From the cell containing the given text, extract its center point as (x, y) coordinate. 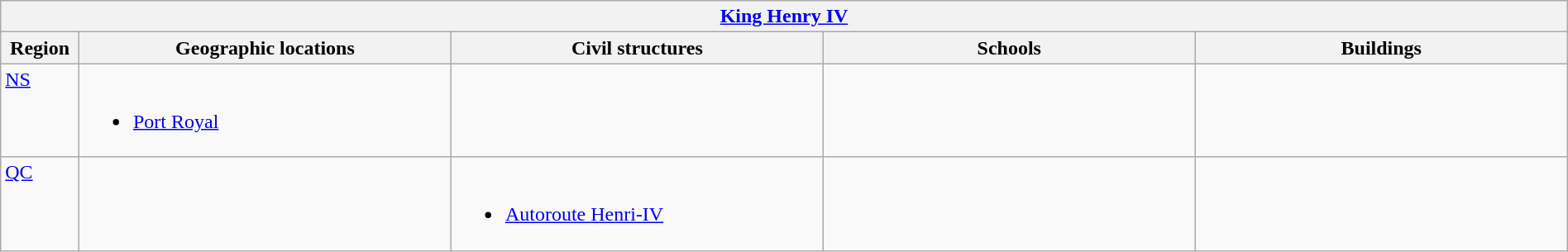
Buildings (1381, 48)
Region (40, 48)
Civil structures (637, 48)
Geographic locations (265, 48)
Port Royal (265, 111)
NS (40, 111)
QC (40, 203)
Autoroute Henri-IV (637, 203)
King Henry IV (784, 17)
Schools (1009, 48)
